Search for the cell housing the specified text and yield its (x, y) center coordinate. 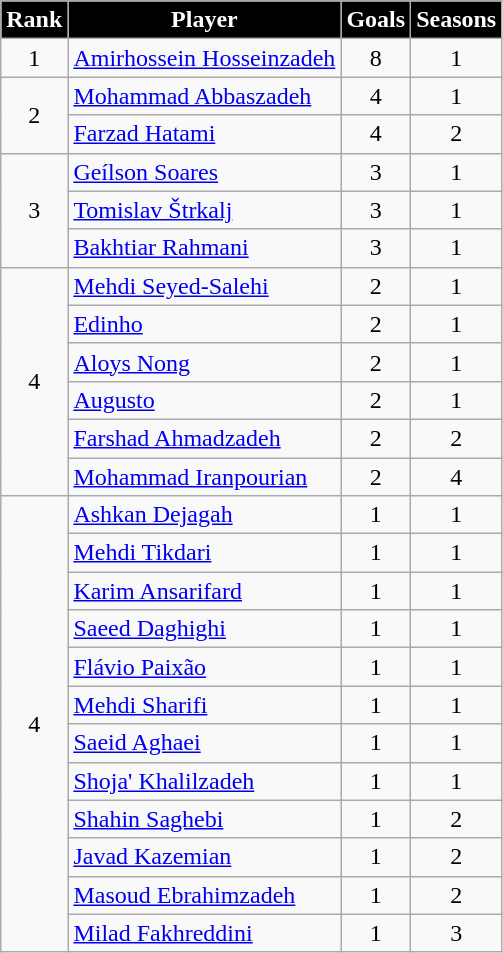
Seasons (456, 20)
Masoud Ebrahimzadeh (204, 895)
Aloys Nong (204, 362)
Shahin Saghebi (204, 819)
Player (204, 20)
Goals (376, 20)
Saeed Daghighi (204, 629)
Farzad Hatami (204, 134)
Flávio Paixão (204, 667)
Mohammad Iranpourian (204, 477)
Ashkan Dejagah (204, 515)
Mehdi Sharifi (204, 705)
Farshad Ahmadzadeh (204, 438)
Amirhossein Hosseinzadeh (204, 58)
Rank (34, 20)
Karim Ansarifard (204, 591)
Milad Fakhreddini (204, 933)
Edinho (204, 324)
Saeid Aghaei (204, 743)
Mehdi Tikdari (204, 553)
8 (376, 58)
Mohammad Abbaszadeh (204, 96)
Javad Kazemian (204, 857)
Shoja' Khalilzadeh (204, 781)
Mehdi Seyed-Salehi (204, 286)
Tomislav Štrkalj (204, 210)
Bakhtiar Rahmani (204, 248)
Augusto (204, 400)
Geílson Soares (204, 172)
